Capture the cell that displays the provided text and extract its (X, Y) central coordinate. 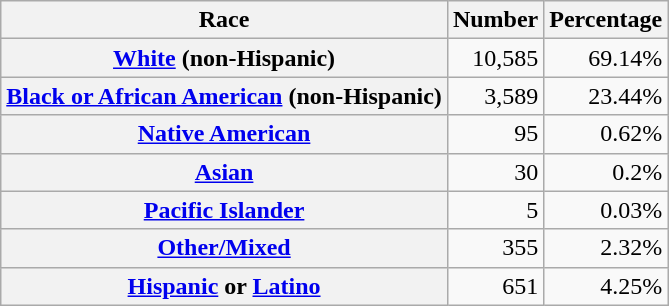
0.2% (606, 172)
White (non-Hispanic) (224, 58)
69.14% (606, 58)
355 (495, 248)
Race (224, 20)
10,585 (495, 58)
30 (495, 172)
Pacific Islander (224, 210)
0.03% (606, 210)
3,589 (495, 96)
4.25% (606, 286)
23.44% (606, 96)
2.32% (606, 248)
Other/Mixed (224, 248)
651 (495, 286)
Black or African American (non-Hispanic) (224, 96)
Asian (224, 172)
0.62% (606, 134)
Native American (224, 134)
5 (495, 210)
Hispanic or Latino (224, 286)
Number (495, 20)
Percentage (606, 20)
95 (495, 134)
